Provide the [X, Y] coordinate of the cell's center where the given text is located.  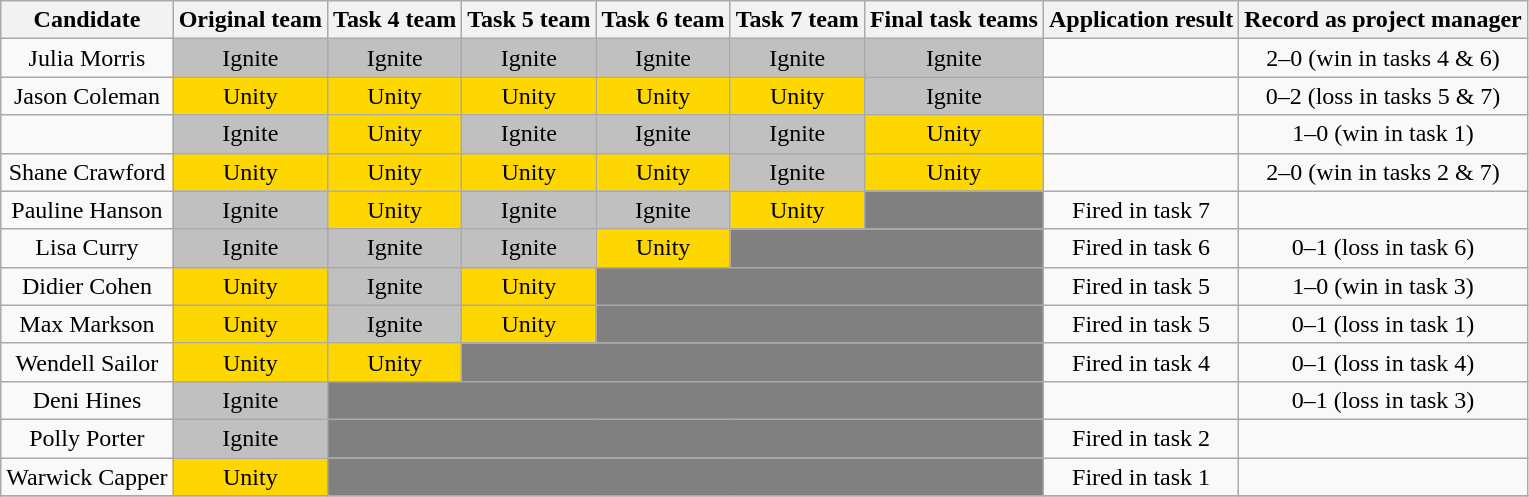
0–1 (loss in task 3) [1384, 400]
2–0 (win in tasks 2 & 7) [1384, 172]
Shane Crawford [87, 172]
Fired in task 6 [1140, 248]
0–1 (loss in task 6) [1384, 248]
1–0 (win in task 1) [1384, 134]
Fired in task 1 [1140, 477]
Application result [1140, 20]
Max Markson [87, 324]
Pauline Hanson [87, 210]
Didier Cohen [87, 286]
Final task teams [954, 20]
Wendell Sailor [87, 362]
Julia Morris [87, 58]
Candidate [87, 20]
Fired in task 7 [1140, 210]
Fired in task 4 [1140, 362]
Task 7 team [797, 20]
Original team [250, 20]
0–1 (loss in task 1) [1384, 324]
2–0 (win in tasks 4 & 6) [1384, 58]
Warwick Capper [87, 477]
0–1 (loss in task 4) [1384, 362]
Polly Porter [87, 438]
Lisa Curry [87, 248]
1–0 (win in task 3) [1384, 286]
Jason Coleman [87, 96]
Task 4 team [395, 20]
Deni Hines [87, 400]
0–2 (loss in tasks 5 & 7) [1384, 96]
Record as project manager [1384, 20]
Task 6 team [663, 20]
Fired in task 2 [1140, 438]
Task 5 team [529, 20]
